Identify which cell holds the provided text, then report its [X, Y] central coordinate. 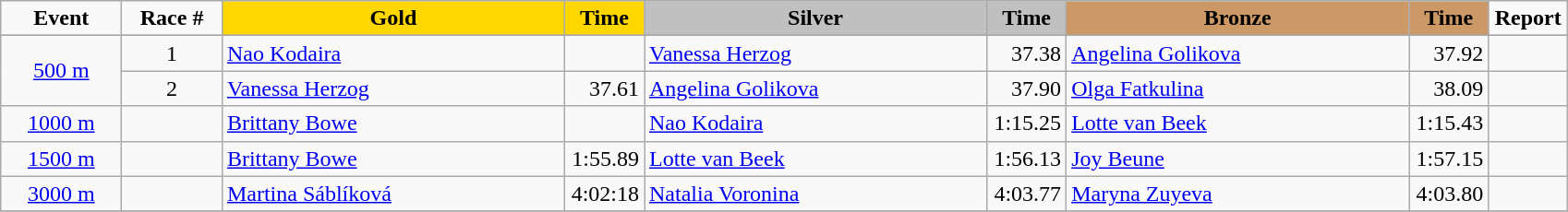
Bronze [1237, 18]
Joy Beune [1237, 159]
Event [61, 18]
2 [172, 88]
1 [172, 53]
Silver [816, 18]
Report [1528, 18]
38.09 [1449, 88]
37.61 [604, 88]
37.38 [1027, 53]
Race # [172, 18]
1:56.13 [1027, 159]
1:15.43 [1449, 124]
4:02:18 [604, 194]
3000 m [61, 194]
37.92 [1449, 53]
37.90 [1027, 88]
500 m [61, 71]
4:03.80 [1449, 194]
Gold [393, 18]
1:57.15 [1449, 159]
Maryna Zuyeva [1237, 194]
4:03.77 [1027, 194]
Olga Fatkulina [1237, 88]
1:55.89 [604, 159]
Martina Sáblíková [393, 194]
1500 m [61, 159]
1:15.25 [1027, 124]
1000 m [61, 124]
Natalia Voronina [816, 194]
